Find where the given text appears and provide that cell's center as (X, Y) coordinate. 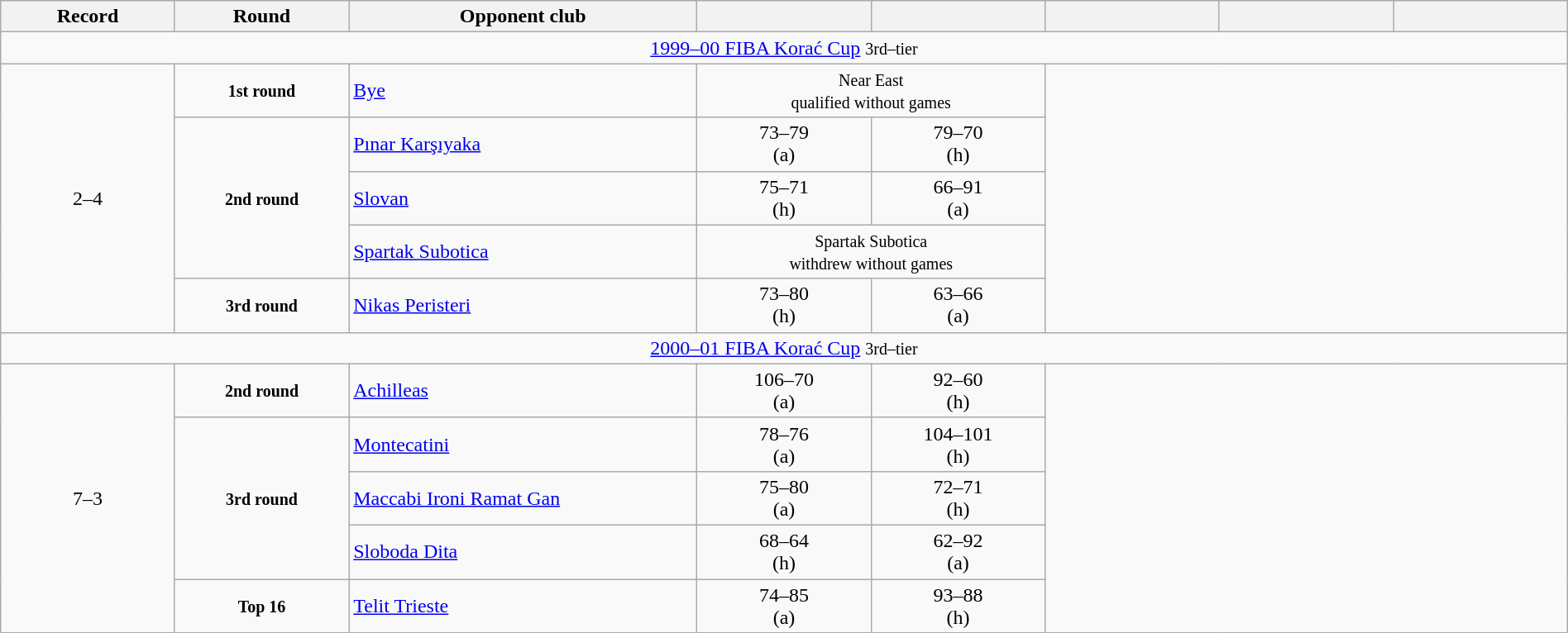
1999–00 FIBA Korać Cup 3rd–tier (784, 48)
Pınar Karşıyaka (523, 144)
Maccabi Ironi Ramat Gan (523, 497)
92–60 (h) (958, 390)
2000–01 FIBA Korać Cup 3rd–tier (784, 348)
2–4 (88, 198)
Telit Trieste (523, 605)
Nikas Peristeri (523, 306)
Spartak Subotica withdrew without games (872, 251)
63–66 (a) (958, 306)
73–80 (h) (784, 306)
Record (88, 17)
1st round (261, 91)
Montecatini (523, 445)
93–88 (h) (958, 605)
Top 16 (261, 605)
74–85 (a) (784, 605)
75–71 (h) (784, 198)
106–70 (a) (784, 390)
Sloboda Dita (523, 552)
Achilleas (523, 390)
Opponent club (523, 17)
104–101 (h) (958, 445)
66–91 (a) (958, 198)
7–3 (88, 497)
72–71 (h) (958, 497)
Slovan (523, 198)
Round (261, 17)
73–79 (a) (784, 144)
79–70 (h) (958, 144)
68–64 (h) (784, 552)
Near East qualified without games (872, 91)
78–76 (a) (784, 445)
Bye (523, 91)
75–80 (a) (784, 497)
62–92 (a) (958, 552)
Spartak Subotica (523, 251)
